Return the [x, y] coordinate for the center point of the cell that contains the specified text.  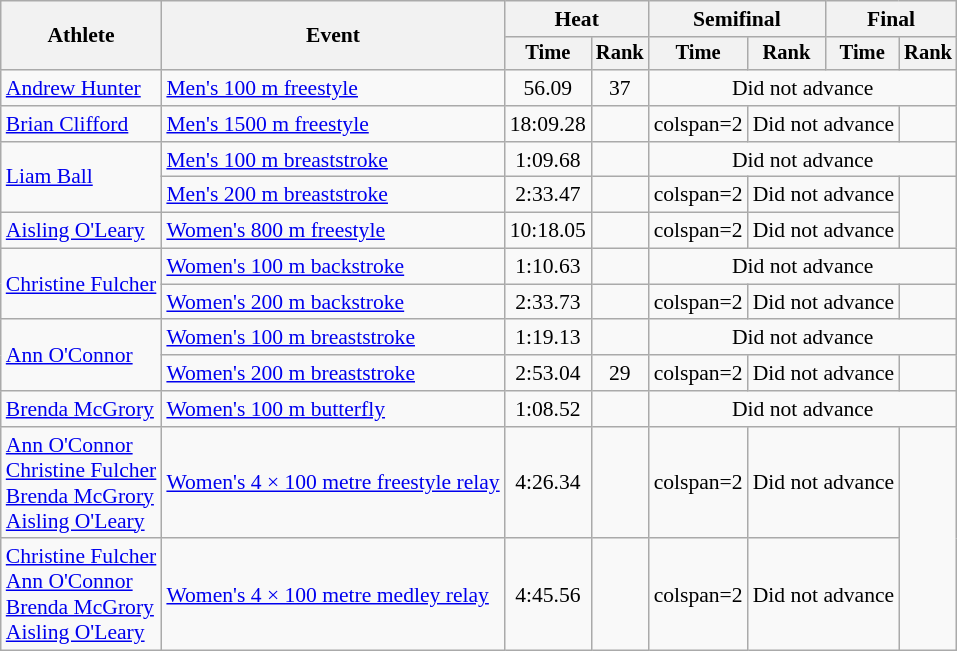
Liam Ball [82, 178]
Christine Fulcher [82, 284]
Men's 200 m breaststroke [332, 195]
Heat [577, 19]
4:45.56 [548, 595]
1:08.52 [548, 409]
1:09.68 [548, 160]
Brenda McGrory [82, 409]
18:09.28 [548, 124]
37 [620, 88]
Event [332, 36]
Christine FulcherAnn O'ConnorBrenda McGroryAisling O'Leary [82, 595]
2:53.04 [548, 373]
2:33.47 [548, 195]
Women's 100 m breaststroke [332, 338]
Women's 200 m backstroke [332, 302]
56.09 [548, 88]
Men's 100 m freestyle [332, 88]
2:33.73 [548, 302]
10:18.05 [548, 231]
Women's 100 m backstroke [332, 267]
Andrew Hunter [82, 88]
Ann O'ConnorChristine FulcherBrenda McGroryAisling O'Leary [82, 483]
Brian Clifford [82, 124]
1:19.13 [548, 338]
Athlete [82, 36]
Final [891, 19]
Women's 800 m freestyle [332, 231]
Aisling O'Leary [82, 231]
29 [620, 373]
Ann O'Connor [82, 356]
Women's 100 m butterfly [332, 409]
Women's 4 × 100 metre freestyle relay [332, 483]
Semifinal [738, 19]
Women's 4 × 100 metre medley relay [332, 595]
1:10.63 [548, 267]
Men's 1500 m freestyle [332, 124]
Women's 200 m breaststroke [332, 373]
4:26.34 [548, 483]
Men's 100 m breaststroke [332, 160]
